Determine the [X, Y] coordinate at the center of the cell enclosing the given text.  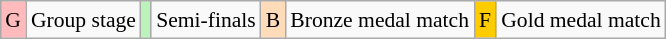
Gold medal match [581, 20]
Group stage [84, 20]
G [13, 20]
Bronze medal match [380, 20]
Semi-finals [206, 20]
B [274, 20]
F [485, 20]
